Output the [x, y] coordinate of the center of the cell containing the given text.  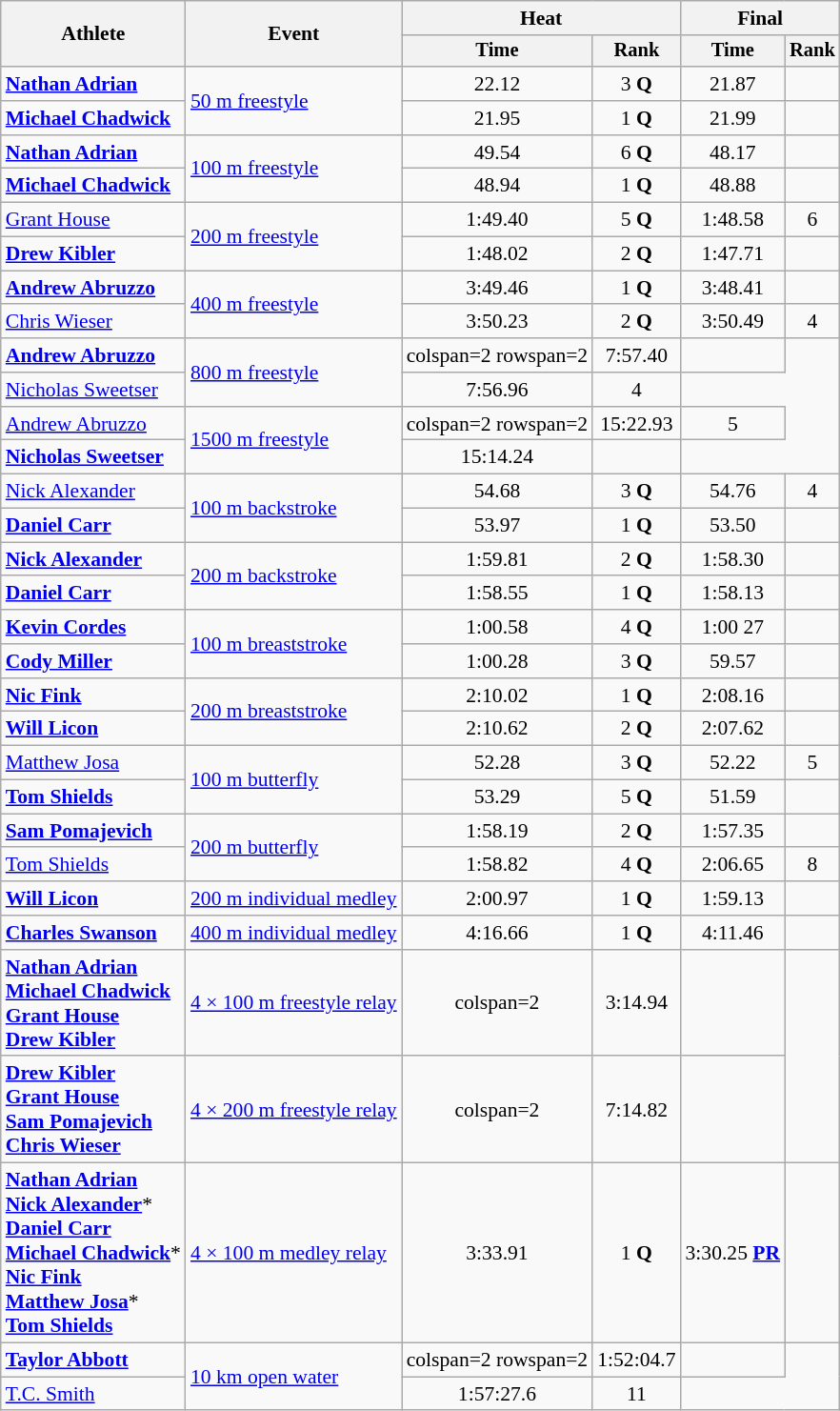
21.95 [497, 118]
100 m backstroke [293, 509]
1:48.02 [497, 254]
Chris Wieser [93, 322]
49.54 [497, 152]
Cody Miller [93, 661]
51.59 [733, 797]
Nathan AdrianMichael ChadwickGrant HouseDrew Kibler [93, 1003]
Drew Kibler [93, 254]
3:48.41 [733, 288]
50 m freestyle [293, 101]
4 × 100 m medley relay [293, 1254]
8 [812, 865]
Athlete [93, 34]
54.76 [733, 492]
53.97 [497, 526]
59.57 [733, 661]
Event [293, 34]
21.87 [733, 84]
200 m breaststroke [293, 713]
Kevin Cordes [93, 627]
6 [812, 220]
3:30.25 PR [733, 1254]
1:58.30 [733, 559]
2:10.62 [497, 729]
T.C. Smith [93, 1394]
200 m individual medley [293, 898]
15:22.93 [636, 424]
Heat [541, 18]
2:00.97 [497, 898]
1:58.55 [497, 594]
1:59.81 [497, 559]
1:58.19 [497, 831]
1:00.58 [497, 627]
3:50.23 [497, 322]
400 m freestyle [293, 305]
54.68 [497, 492]
200 m freestyle [293, 236]
7:56.96 [497, 390]
1500 m freestyle [293, 440]
2:06.65 [733, 865]
1:48.58 [733, 220]
53.50 [733, 526]
4 × 100 m freestyle relay [293, 1003]
1:57.35 [733, 831]
52.22 [733, 763]
3:49.46 [497, 288]
Matthew Josa [93, 763]
100 m freestyle [293, 170]
11 [636, 1394]
400 m individual medley [293, 933]
Sam Pomajevich [93, 831]
Drew KiblerGrant HouseSam PomajevichChris Wieser [93, 1110]
3:50.49 [733, 322]
1:00 27 [733, 627]
Final [760, 18]
21.99 [733, 118]
7:57.40 [636, 355]
1:57:27.6 [497, 1394]
100 m breaststroke [293, 644]
1:00.28 [497, 661]
1:59.13 [733, 898]
800 m freestyle [293, 372]
4:16.66 [497, 933]
1:47.71 [733, 254]
48.94 [497, 186]
48.17 [733, 152]
1:58.82 [497, 865]
Nic Fink [93, 695]
7:14.82 [636, 1110]
1:58.13 [733, 594]
2:10.02 [497, 695]
1:49.40 [497, 220]
2:07.62 [733, 729]
Nathan AdrianNick Alexander*Daniel CarrMichael Chadwick*Nic FinkMatthew Josa*Tom Shields [93, 1254]
4 × 200 m freestyle relay [293, 1110]
200 m butterfly [293, 848]
48.88 [733, 186]
52.28 [497, 763]
53.29 [497, 797]
1:52:04.7 [636, 1361]
2:08.16 [733, 695]
15:14.24 [497, 457]
10 km open water [293, 1378]
Grant House [93, 220]
200 m backstroke [293, 575]
22.12 [497, 84]
Taylor Abbott [93, 1361]
6 Q [636, 152]
3:14.94 [636, 1003]
Charles Swanson [93, 933]
100 m butterfly [293, 779]
4:11.46 [733, 933]
3:33.91 [497, 1254]
